Find where the given text appears and provide that cell's center as (X, Y) coordinate. 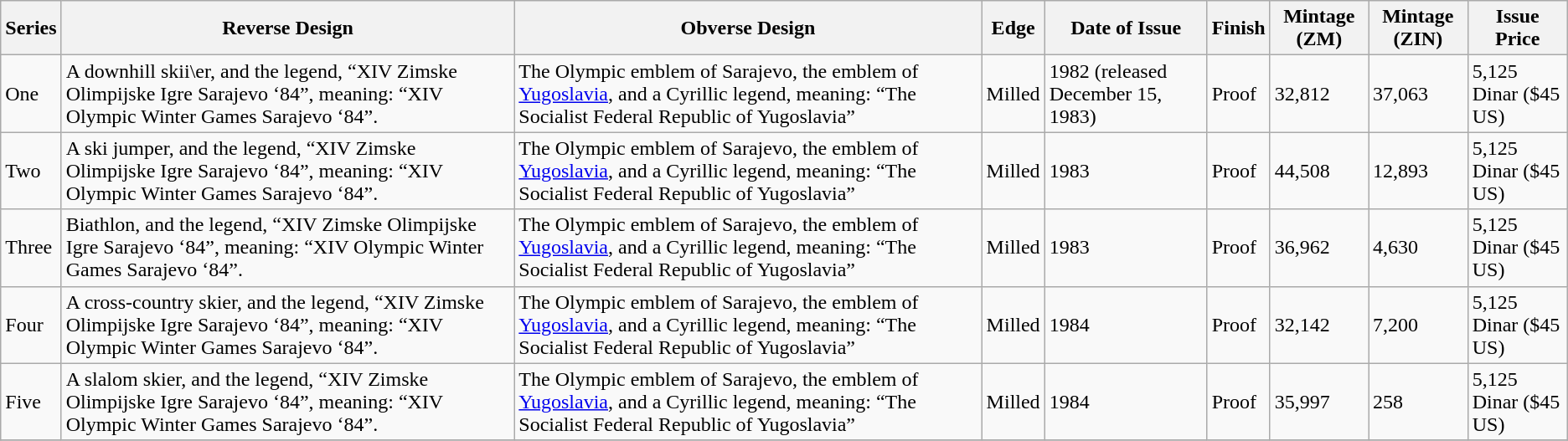
A cross-country skier, and the legend, “XIV Zimske Olimpijske Igre Sarajevo ‘84”, meaning: “XIV Olympic Winter Games Sarajevo ‘84”. (288, 325)
Four (31, 325)
A downhill skii\er, and the legend, “XIV Zimske Olimpijske Igre Sarajevo ‘84”, meaning: “XIV Olympic Winter Games Sarajevo ‘84”. (288, 94)
4,630 (1419, 248)
A ski jumper, and the legend, “XIV Zimske Olimpijske Igre Sarajevo ‘84”, meaning: “XIV Olympic Winter Games Sarajevo ‘84”. (288, 171)
258 (1419, 402)
A slalom skier, and the legend, “XIV Zimske Olimpijske Igre Sarajevo ‘84”, meaning: “XIV Olympic Winter Games Sarajevo ‘84”. (288, 402)
35,997 (1318, 402)
Edge (1014, 28)
12,893 (1419, 171)
1982 (released December 15, 1983) (1126, 94)
Series (31, 28)
32,812 (1318, 94)
Date of Issue (1126, 28)
32,142 (1318, 325)
Mintage (ZM) (1318, 28)
Finish (1238, 28)
Five (31, 402)
36,962 (1318, 248)
Obverse Design (748, 28)
Reverse Design (288, 28)
Biathlon, and the legend, “XIV Zimske Olimpijske Igre Sarajevo ‘84”, meaning: “XIV Olympic Winter Games Sarajevo ‘84”. (288, 248)
Two (31, 171)
7,200 (1419, 325)
Three (31, 248)
Issue Price (1518, 28)
Mintage (ZIN) (1419, 28)
37,063 (1419, 94)
One (31, 94)
44,508 (1318, 171)
